Return [X, Y] of the center of cell containing provided text 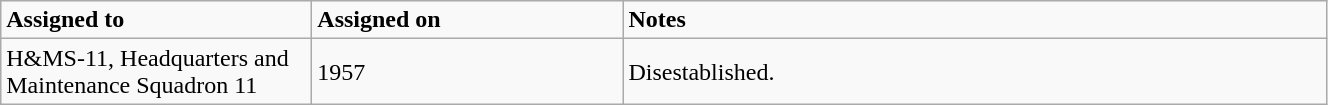
1957 [468, 72]
Assigned on [468, 20]
Disestablished. [975, 72]
H&MS-11, Headquarters and Maintenance Squadron 11 [156, 72]
Notes [975, 20]
Assigned to [156, 20]
